Search for the cell housing the specified text and yield its [X, Y] center coordinate. 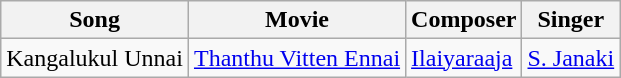
Composer [464, 20]
Kangalukul Unnai [95, 58]
Ilaiyaraaja [464, 58]
Song [95, 20]
S. Janaki [571, 58]
Movie [296, 20]
Singer [571, 20]
Thanthu Vitten Ennai [296, 58]
